Return (X, Y) of the center of cell containing provided text 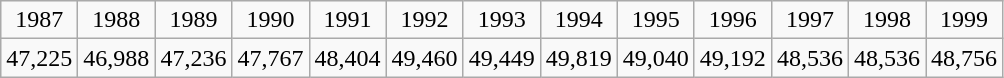
49,449 (502, 58)
1998 (886, 20)
48,756 (964, 58)
1991 (348, 20)
49,192 (732, 58)
1996 (732, 20)
1999 (964, 20)
47,236 (194, 58)
47,225 (40, 58)
1995 (656, 20)
1990 (270, 20)
1988 (116, 20)
48,404 (348, 58)
49,819 (578, 58)
1989 (194, 20)
1992 (424, 20)
46,988 (116, 58)
1997 (810, 20)
47,767 (270, 58)
1993 (502, 20)
1994 (578, 20)
49,040 (656, 58)
49,460 (424, 58)
1987 (40, 20)
